Detect which cell encompasses the target text, then output its [x, y] center coordinate. 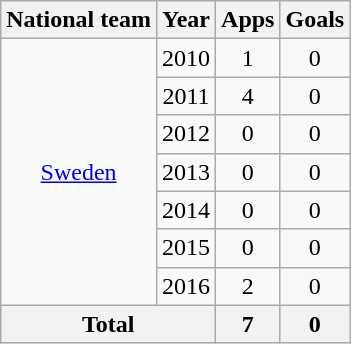
2016 [186, 286]
2010 [186, 58]
2015 [186, 248]
2012 [186, 134]
4 [248, 96]
Apps [248, 20]
Goals [315, 20]
7 [248, 324]
Sweden [79, 172]
2011 [186, 96]
2014 [186, 210]
Total [108, 324]
National team [79, 20]
Year [186, 20]
1 [248, 58]
2013 [186, 172]
2 [248, 286]
